Scan for the cell matching the given text and deliver its (x, y) coordinate at center. 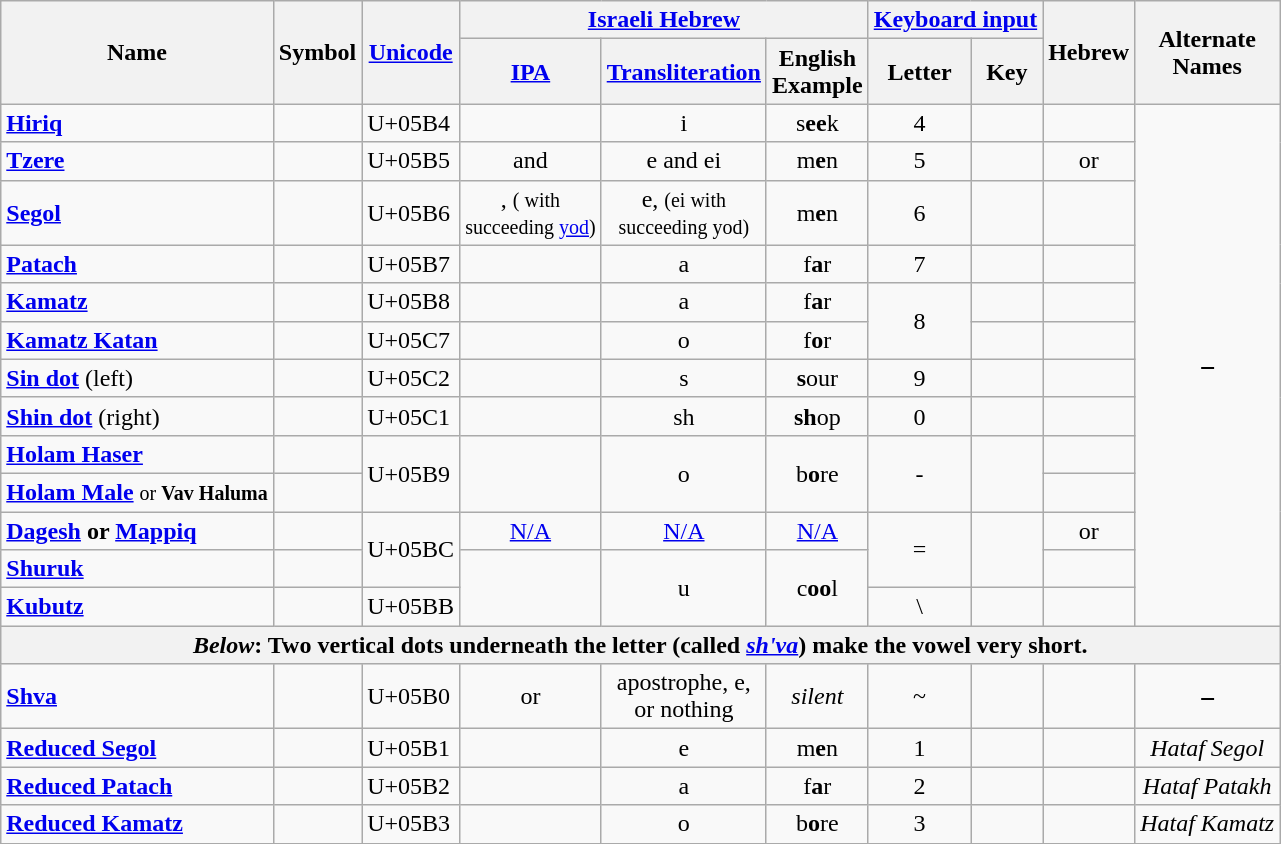
silent (817, 696)
~ (920, 696)
U+05B6 (411, 212)
2 (920, 786)
Hataf Patakh (1208, 786)
Shva (138, 696)
seek (817, 123)
U+05B8 (411, 302)
e, (ei withsucceeding yod) (684, 212)
Transliteration (684, 72)
Keyboard input (955, 20)
Letter (920, 72)
U+05B7 (411, 264)
0 (920, 416)
Israeli Hebrew (664, 20)
Hataf Segol (1208, 748)
9 (920, 378)
sh (684, 416)
Reduced Kamatz (138, 824)
, ( withsucceeding yod) (531, 212)
s (684, 378)
AlternateNames (1208, 52)
u (684, 588)
U+05BB (411, 607)
3 (920, 824)
e (684, 748)
- (920, 473)
U+05B3 (411, 824)
IPA (531, 72)
Sin dot (left) (138, 378)
apostrophe, e,or nothing (684, 696)
i (684, 123)
sour (817, 378)
U+05C7 (411, 340)
Hiriq (138, 123)
Patach (138, 264)
= (920, 550)
7 (920, 264)
8 (920, 321)
Dagesh or Mappiq (138, 531)
U+05C1 (411, 416)
5 (920, 161)
Name (138, 52)
Hebrew (1089, 52)
Key (1007, 72)
Shin dot (right) (138, 416)
Reduced Patach (138, 786)
Hataf Kamatz (1208, 824)
Kamatz (138, 302)
Shuruk (138, 569)
U+05B4 (411, 123)
e and ei (684, 161)
shop (817, 416)
Kamatz Katan (138, 340)
Segol (138, 212)
U+05BC (411, 550)
Below: Two vertical dots underneath the letter (called sh'va) make the vowel very short. (640, 645)
U+05B5 (411, 161)
Reduced Segol (138, 748)
Holam Haser (138, 454)
Tzere (138, 161)
and (531, 161)
Unicode (411, 52)
U+05B9 (411, 473)
for (817, 340)
Holam Male or Vav Haluma (138, 492)
Kubutz (138, 607)
EnglishExample (817, 72)
1 (920, 748)
4 (920, 123)
U+05B0 (411, 696)
\ (920, 607)
Symbol (317, 52)
cool (817, 588)
6 (920, 212)
U+05C2 (411, 378)
U+05B2 (411, 786)
U+05B1 (411, 748)
